Scan for the cell matching the given text and deliver its [x, y] coordinate at center. 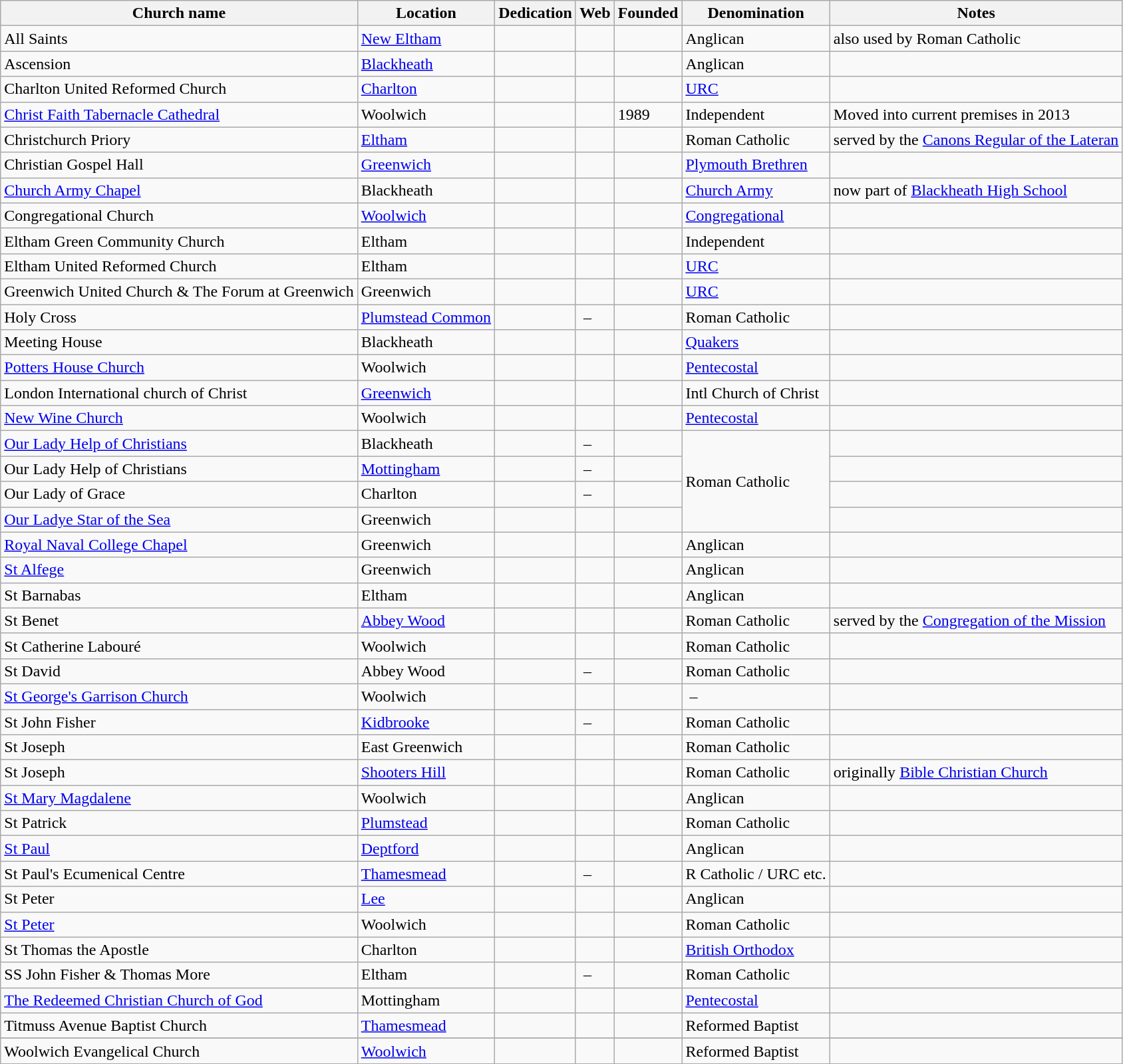
Intl Church of Christ [756, 393]
Our Ladye Star of the Sea [179, 519]
Dedication [536, 13]
Eltham Green Community Church [179, 241]
Potters House Church [179, 368]
Royal Naval College Chapel [179, 545]
The Redeemed Christian Church of God [179, 1000]
St Barnabas [179, 595]
originally Bible Christian Church [976, 773]
Plumstead Common [426, 317]
Web [595, 13]
St Catherine Labouré [179, 646]
Congregational Church [179, 215]
served by the Congregation of the Mission [976, 620]
now part of Blackheath High School [976, 190]
Holy Cross [179, 317]
St Alfege [179, 570]
Founded [648, 13]
East Greenwich [426, 747]
Meeting House [179, 342]
New Wine Church [179, 418]
Plumstead [426, 823]
R Catholic / URC etc. [756, 874]
British Orthodox [756, 950]
St Paul [179, 849]
also used by Roman Catholic [976, 39]
Our Lady of Grace [179, 494]
Christchurch Priory [179, 140]
St Patrick [179, 823]
All Saints [179, 39]
Christian Gospel Hall [179, 165]
St Mary Magdalene [179, 798]
Congregational [756, 215]
St Benet [179, 620]
St John Fisher [179, 722]
Moved into current premises in 2013 [976, 114]
St David [179, 671]
St George's Garrison Church [179, 696]
Eltham United Reformed Church [179, 266]
Location [426, 13]
Shooters Hill [426, 773]
St Paul's Ecumenical Centre [179, 874]
Church name [179, 13]
Greenwich United Church & The Forum at Greenwich [179, 291]
St Thomas the Apostle [179, 950]
Church Army Chapel [179, 190]
served by the Canons Regular of the Lateran [976, 140]
New Eltham [426, 39]
London International church of Christ [179, 393]
Ascension [179, 64]
Notes [976, 13]
Woolwich Evangelical Church [179, 1051]
Denomination [756, 13]
SS John Fisher & Thomas More [179, 975]
Christ Faith Tabernacle Cathedral [179, 114]
Deptford [426, 849]
Plymouth Brethren [756, 165]
1989 [648, 114]
Church Army [756, 190]
Kidbrooke [426, 722]
Quakers [756, 342]
Charlton United Reformed Church [179, 89]
Lee [426, 899]
Titmuss Avenue Baptist Church [179, 1025]
